Determine the [X, Y] coordinate at the center of the cell enclosing the given text.  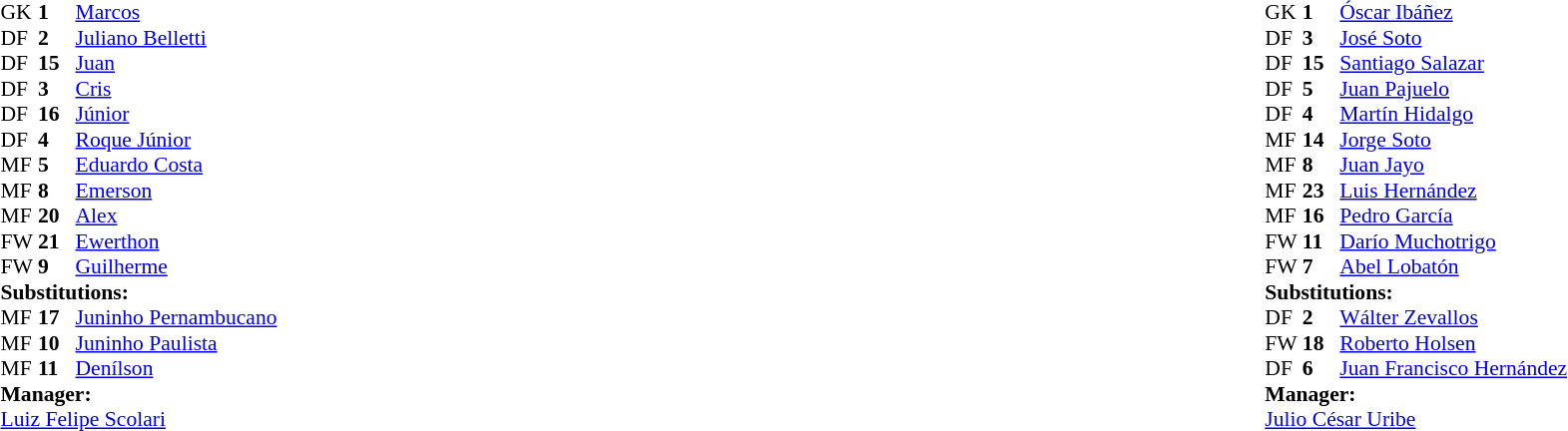
Wálter Zevallos [1453, 318]
Abel Lobatón [1453, 266]
Luis Hernández [1453, 191]
Pedro García [1453, 216]
Darío Muchotrigo [1453, 241]
Juan Francisco Hernández [1453, 368]
Juninho Pernambucano [177, 318]
Ewerthon [177, 241]
Martín Hidalgo [1453, 115]
Juan Pajuelo [1453, 89]
Guilherme [177, 266]
7 [1321, 266]
Emerson [177, 191]
Roque Júnior [177, 140]
Júnior [177, 115]
21 [57, 241]
Marcos [177, 13]
Juninho Paulista [177, 343]
Juan [177, 63]
Denílson [177, 368]
Santiago Salazar [1453, 63]
17 [57, 318]
Juan Jayo [1453, 165]
14 [1321, 140]
6 [1321, 368]
José Soto [1453, 38]
Alex [177, 216]
Óscar Ibáñez [1453, 13]
10 [57, 343]
20 [57, 216]
Roberto Holsen [1453, 343]
9 [57, 266]
Juliano Belletti [177, 38]
23 [1321, 191]
Eduardo Costa [177, 165]
18 [1321, 343]
Jorge Soto [1453, 140]
Cris [177, 89]
